From the cell containing the given text, extract its center point as [X, Y] coordinate. 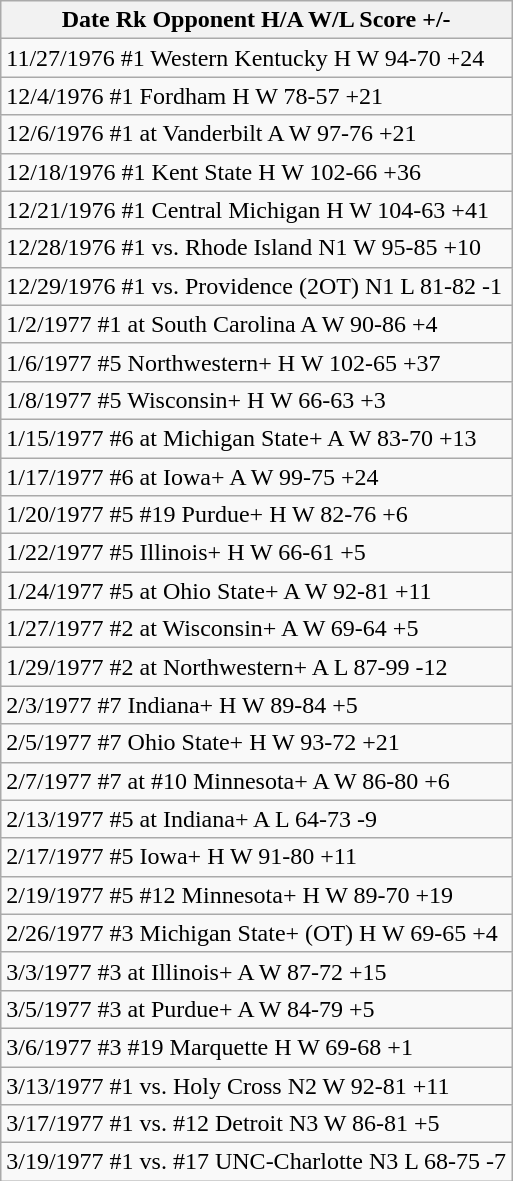
2/19/1977 #5 #12 Minnesota+ H W 89-70 +19 [256, 895]
1/8/1977 #5 Wisconsin+ H W 66-63 +3 [256, 400]
12/29/1976 #1 vs. Providence (2OT) N1 L 81-82 -1 [256, 286]
1/24/1977 #5 at Ohio State+ A W 92-81 +11 [256, 591]
1/2/1977 #1 at South Carolina A W 90-86 +4 [256, 324]
3/5/1977 #3 at Purdue+ A W 84-79 +5 [256, 1009]
3/6/1977 #3 #19 Marquette H W 69-68 +1 [256, 1047]
3/17/1977 #1 vs. #12 Detroit N3 W 86-81 +5 [256, 1124]
1/20/1977 #5 #19 Purdue+ H W 82-76 +6 [256, 515]
12/18/1976 #1 Kent State H W 102-66 +36 [256, 172]
12/28/1976 #1 vs. Rhode Island N1 W 95-85 +10 [256, 248]
1/6/1977 #5 Northwestern+ H W 102-65 +37 [256, 362]
2/17/1977 #5 Iowa+ H W 91-80 +11 [256, 857]
3/19/1977 #1 vs. #17 UNC-Charlotte N3 L 68-75 -7 [256, 1162]
1/17/1977 #6 at Iowa+ A W 99-75 +24 [256, 477]
2/5/1977 #7 Ohio State+ H W 93-72 +21 [256, 743]
Date Rk Opponent H/A W/L Score +/- [256, 20]
2/13/1977 #5 at Indiana+ A L 64-73 -9 [256, 819]
2/26/1977 #3 Michigan State+ (OT) H W 69-65 +4 [256, 933]
12/6/1976 #1 at Vanderbilt A W 97-76 +21 [256, 134]
1/15/1977 #6 at Michigan State+ A W 83-70 +13 [256, 438]
3/13/1977 #1 vs. Holy Cross N2 W 92-81 +11 [256, 1085]
2/3/1977 #7 Indiana+ H W 89-84 +5 [256, 705]
12/4/1976 #1 Fordham H W 78-57 +21 [256, 96]
12/21/1976 #1 Central Michigan H W 104-63 +41 [256, 210]
1/22/1977 #5 Illinois+ H W 66-61 +5 [256, 553]
1/27/1977 #2 at Wisconsin+ A W 69-64 +5 [256, 629]
1/29/1977 #2 at Northwestern+ A L 87-99 -12 [256, 667]
11/27/1976 #1 Western Kentucky H W 94-70 +24 [256, 58]
2/7/1977 #7 at #10 Minnesota+ A W 86-80 +6 [256, 781]
3/3/1977 #3 at Illinois+ A W 87-72 +15 [256, 971]
